Extract the [x, y] coordinate from the center of the cell holding the provided text.  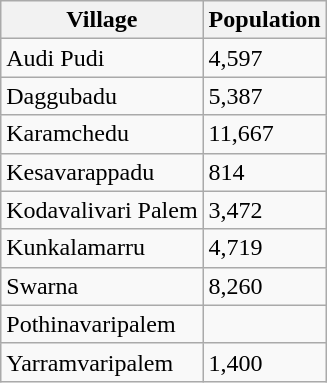
Kunkalamarru [102, 248]
5,387 [264, 96]
Village [102, 20]
Karamchedu [102, 134]
Audi Pudi [102, 58]
11,667 [264, 134]
Population [264, 20]
Pothinavaripalem [102, 324]
Swarna [102, 286]
4,597 [264, 58]
Yarramvaripalem [102, 362]
3,472 [264, 210]
Daggubadu [102, 96]
Kesavarappadu [102, 172]
814 [264, 172]
1,400 [264, 362]
8,260 [264, 286]
4,719 [264, 248]
Kodavalivari Palem [102, 210]
